Determine the [X, Y] coordinate at the center of the cell enclosing the given text.  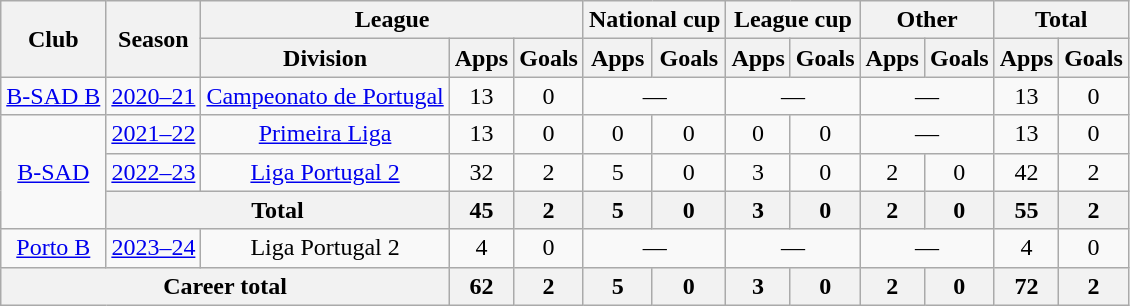
Club [54, 39]
Campeonato de Portugal [325, 96]
Porto B [54, 248]
Career total [225, 286]
National cup [654, 20]
45 [481, 210]
62 [481, 286]
B-SAD B [54, 96]
32 [481, 172]
Division [325, 58]
42 [1026, 172]
2022–23 [154, 172]
2020–21 [154, 96]
72 [1026, 286]
League [392, 20]
Primeira Liga [325, 134]
League cup [793, 20]
2021–22 [154, 134]
55 [1026, 210]
Season [154, 39]
B-SAD [54, 172]
Other [927, 20]
2023–24 [154, 248]
